Determine the (x, y) coordinate at the center of the cell enclosing the given text.  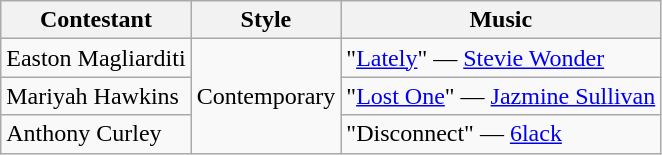
Music (501, 20)
Anthony Curley (96, 134)
Mariyah Hawkins (96, 96)
Style (266, 20)
Contemporary (266, 96)
Easton Magliarditi (96, 58)
"Disconnect" — 6lack (501, 134)
Contestant (96, 20)
"Lost One" — Jazmine Sullivan (501, 96)
"Lately" — Stevie Wonder (501, 58)
